Detect which cell encompasses the target text, then output its [X, Y] center coordinate. 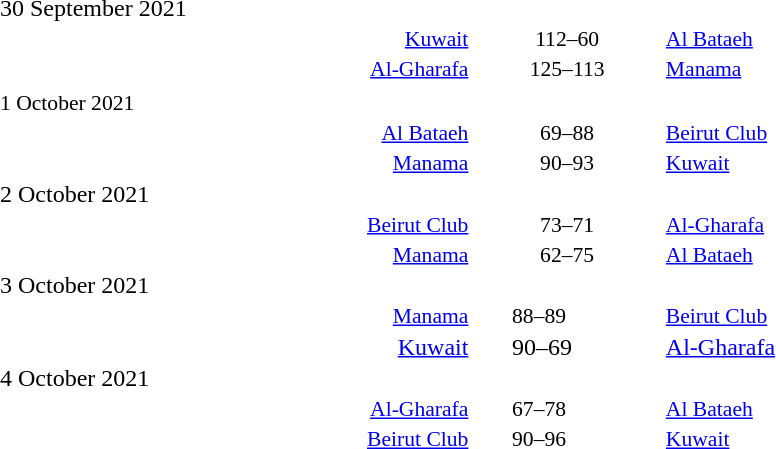
125–113 [568, 68]
90–69 [568, 347]
90–93 [568, 163]
112–60 [568, 38]
62–75 [568, 254]
88–89 [568, 316]
67–78 [568, 409]
69–88 [568, 133]
73–71 [568, 224]
